Pinpoint the cell where the given text exists, returning its (X, Y) midpoint coordinate. 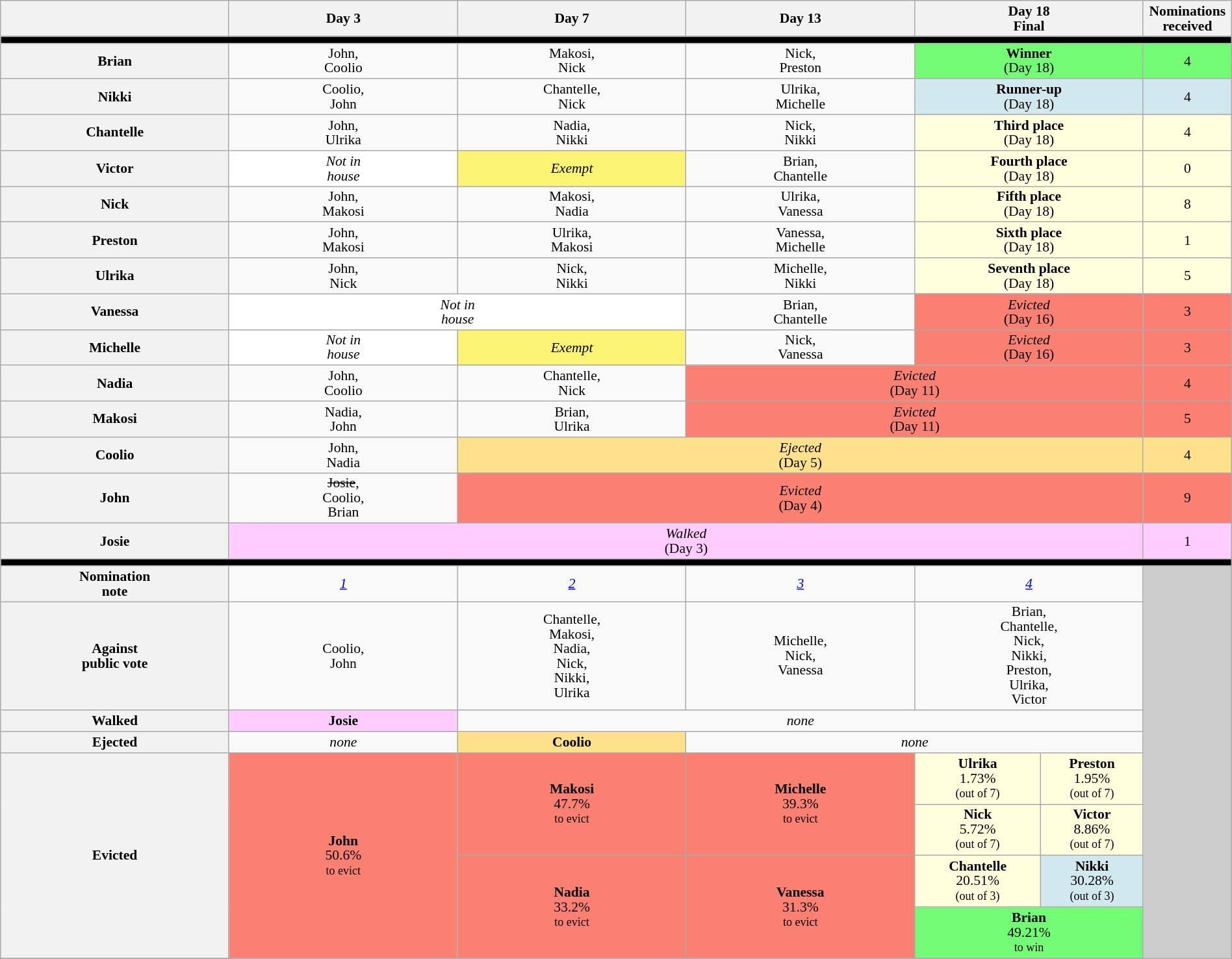
John50.6%to evict (343, 856)
Third place(Day 18) (1029, 133)
Victor (115, 169)
Chantelle (115, 133)
Evicted (115, 856)
John,Nick (343, 275)
Nikki (115, 97)
Ejected (Day 5) (801, 455)
Nick (115, 204)
Ulrika,Michelle (801, 97)
Winner(Day 18) (1029, 61)
Ulrika (115, 275)
Ejected (115, 742)
Nikki30.28%(out of 3) (1092, 881)
Victor8.86%(out of 7) (1092, 830)
Nick5.72%(out of 7) (978, 830)
8 (1187, 204)
Brian,Ulrika (572, 420)
Nick,Vanessa (801, 347)
Nick,Preston (801, 61)
Seventh place(Day 18) (1029, 275)
Walked (115, 721)
Vanessa (115, 312)
Walked(Day 3) (686, 542)
Makosi47.7%to evict (572, 804)
Nadia, John (343, 420)
Ulrika,Vanessa (801, 204)
Michelle,Nick,Vanessa (801, 656)
John (115, 498)
Makosi,Nadia (572, 204)
Nominationsreceived (1187, 18)
Brian (115, 61)
Makosi (115, 420)
Sixth place(Day 18) (1029, 240)
John,Ulrika (343, 133)
Runner-up(Day 18) (1029, 97)
Preston (115, 240)
Vanessa,Michelle (801, 240)
Michelle,Nikki (801, 275)
Ulrika1.73%(out of 7) (978, 778)
Josie,Coolio,Brian (343, 498)
Fourth place(Day 18) (1029, 169)
Chantelle20.51%(out of 3) (978, 881)
Chantelle,Makosi,Nadia,Nick,Nikki,Ulrika (572, 656)
Makosi,Nick (572, 61)
Evicted(Day 4) (801, 498)
Nominationnote (115, 583)
Day 3 (343, 18)
Day 13 (801, 18)
Nadia (115, 383)
0 (1187, 169)
John,Nadia (343, 455)
9 (1187, 498)
2 (572, 583)
Againstpublic vote (115, 656)
Nadia33.2%to evict (572, 907)
Nadia,Nikki (572, 133)
Vanessa31.3%to evict (801, 907)
Ulrika,Makosi (572, 240)
Michelle39.3%to evict (801, 804)
Preston1.95%(out of 7) (1092, 778)
Michelle (115, 347)
Day 18Final (1029, 18)
Brian49.21%to win (1029, 933)
Day 7 (572, 18)
Brian,Chantelle,Nick,Nikki,Preston,Ulrika,Victor (1029, 656)
Fifth place(Day 18) (1029, 204)
